Detect which cell encompasses the target text, then output its [X, Y] center coordinate. 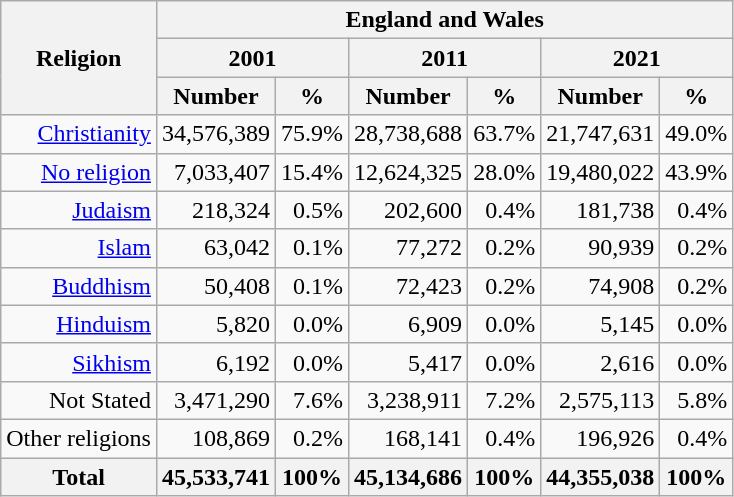
Total [79, 477]
7.6% [312, 400]
Hinduism [79, 324]
No religion [79, 172]
181,738 [600, 210]
5,820 [216, 324]
28.0% [504, 172]
43.9% [696, 172]
45,533,741 [216, 477]
15.4% [312, 172]
2,616 [600, 362]
44,355,038 [600, 477]
England and Wales [444, 20]
5,145 [600, 324]
2,575,113 [600, 400]
Sikhism [79, 362]
Buddhism [79, 286]
75.9% [312, 134]
6,909 [408, 324]
5.8% [696, 400]
63,042 [216, 248]
2001 [252, 58]
12,624,325 [408, 172]
3,471,290 [216, 400]
50,408 [216, 286]
196,926 [600, 438]
2011 [445, 58]
45,134,686 [408, 477]
0.5% [312, 210]
77,272 [408, 248]
21,747,631 [600, 134]
6,192 [216, 362]
34,576,389 [216, 134]
28,738,688 [408, 134]
49.0% [696, 134]
90,939 [600, 248]
Religion [79, 58]
Islam [79, 248]
Judaism [79, 210]
74,908 [600, 286]
168,141 [408, 438]
72,423 [408, 286]
108,869 [216, 438]
202,600 [408, 210]
Not Stated [79, 400]
5,417 [408, 362]
7.2% [504, 400]
Other religions [79, 438]
2021 [637, 58]
3,238,911 [408, 400]
19,480,022 [600, 172]
Christianity [79, 134]
218,324 [216, 210]
7,033,407 [216, 172]
63.7% [504, 134]
